Identify which cell holds the provided text, then report its (x, y) central coordinate. 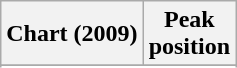
Chart (2009) (72, 34)
Peakposition (189, 34)
